Detect which cell encompasses the target text, then output its (X, Y) center coordinate. 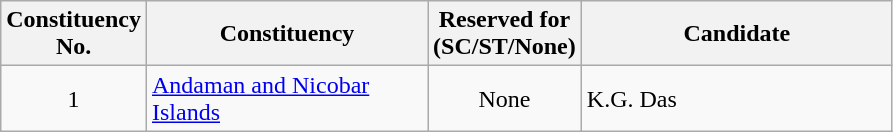
Reserved for (SC/ST/None) (505, 34)
Andaman and Nicobar Islands (286, 98)
K.G. Das (736, 98)
Constituency (286, 34)
1 (74, 98)
None (505, 98)
Candidate (736, 34)
Constituency No. (74, 34)
